Determine the [X, Y] coordinate at the center of the cell enclosing the given text.  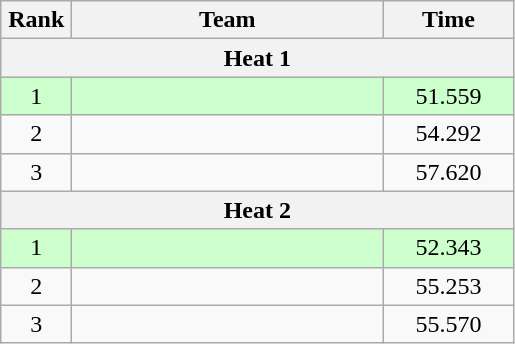
Heat 2 [258, 210]
52.343 [448, 248]
55.253 [448, 286]
57.620 [448, 172]
Team [228, 20]
Time [448, 20]
55.570 [448, 324]
Heat 1 [258, 58]
51.559 [448, 96]
54.292 [448, 134]
Rank [36, 20]
